Determine the (X, Y) coordinate at the center of the cell enclosing the given text.  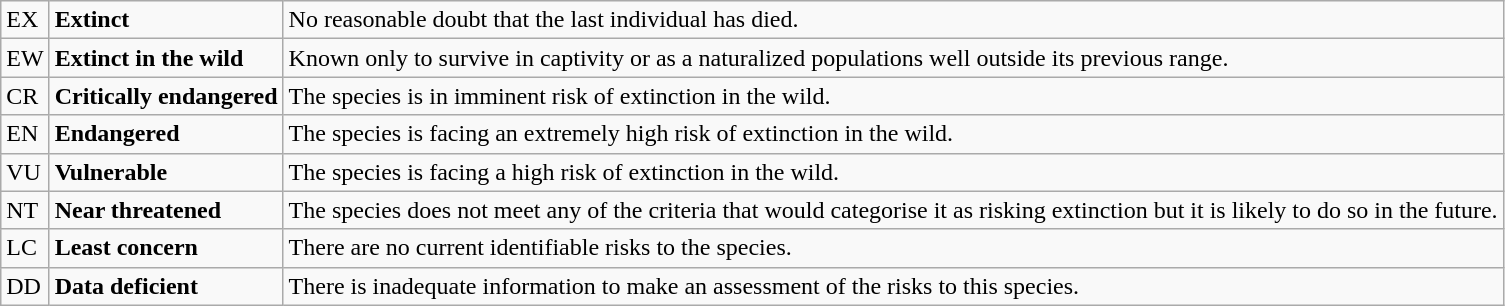
Near threatened (166, 210)
EW (25, 58)
There are no current identifiable risks to the species. (893, 248)
Extinct (166, 20)
EX (25, 20)
DD (25, 286)
The species does not meet any of the criteria that would categorise it as risking extinction but it is likely to do so in the future. (893, 210)
Least concern (166, 248)
Data deficient (166, 286)
The species is facing an extremely high risk of extinction in the wild. (893, 134)
Extinct in the wild (166, 58)
Known only to survive in captivity or as a naturalized populations well outside its previous range. (893, 58)
The species is in imminent risk of extinction in the wild. (893, 96)
No reasonable doubt that the last individual has died. (893, 20)
CR (25, 96)
Critically endangered (166, 96)
LC (25, 248)
The species is facing a high risk of extinction in the wild. (893, 172)
Endangered (166, 134)
Vulnerable (166, 172)
VU (25, 172)
EN (25, 134)
NT (25, 210)
There is inadequate information to make an assessment of the risks to this species. (893, 286)
